Detect which cell encompasses the target text, then output its [X, Y] center coordinate. 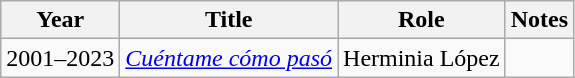
Title [229, 20]
Year [60, 20]
Role [422, 20]
Cuéntame cómo pasó [229, 58]
Herminia López [422, 58]
Notes [539, 20]
2001–2023 [60, 58]
